Provide the (x, y) coordinate of the cell's center where the given text is located.  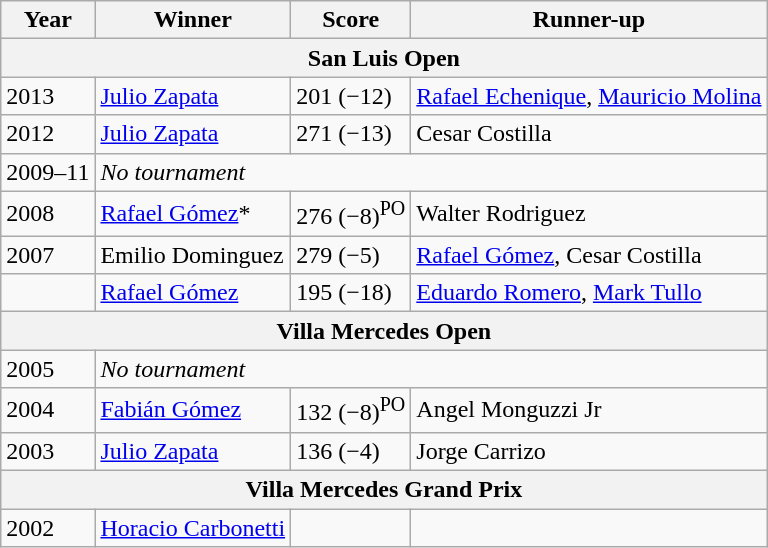
San Luis Open (384, 58)
2003 (48, 451)
2013 (48, 96)
Walter Rodriguez (589, 214)
Horacio Carbonetti (193, 528)
Fabián Gómez (193, 410)
279 (−5) (351, 255)
201 (−12) (351, 96)
195 (−18) (351, 293)
Villa Mercedes Grand Prix (384, 489)
Rafael Echenique, Mauricio Molina (589, 96)
2012 (48, 134)
2009–11 (48, 172)
136 (−4) (351, 451)
132 (−8)PO (351, 410)
2008 (48, 214)
Year (48, 20)
Cesar Costilla (589, 134)
2004 (48, 410)
2007 (48, 255)
Rafael Gómez* (193, 214)
Angel Monguzzi Jr (589, 410)
Runner-up (589, 20)
Villa Mercedes Open (384, 331)
Eduardo Romero, Mark Tullo (589, 293)
Emilio Dominguez (193, 255)
Score (351, 20)
276 (−8)PO (351, 214)
Rafael Gómez, Cesar Costilla (589, 255)
2002 (48, 528)
Jorge Carrizo (589, 451)
2005 (48, 369)
Rafael Gómez (193, 293)
Winner (193, 20)
271 (−13) (351, 134)
